Determine the (X, Y) coordinate at the center of the cell enclosing the given text.  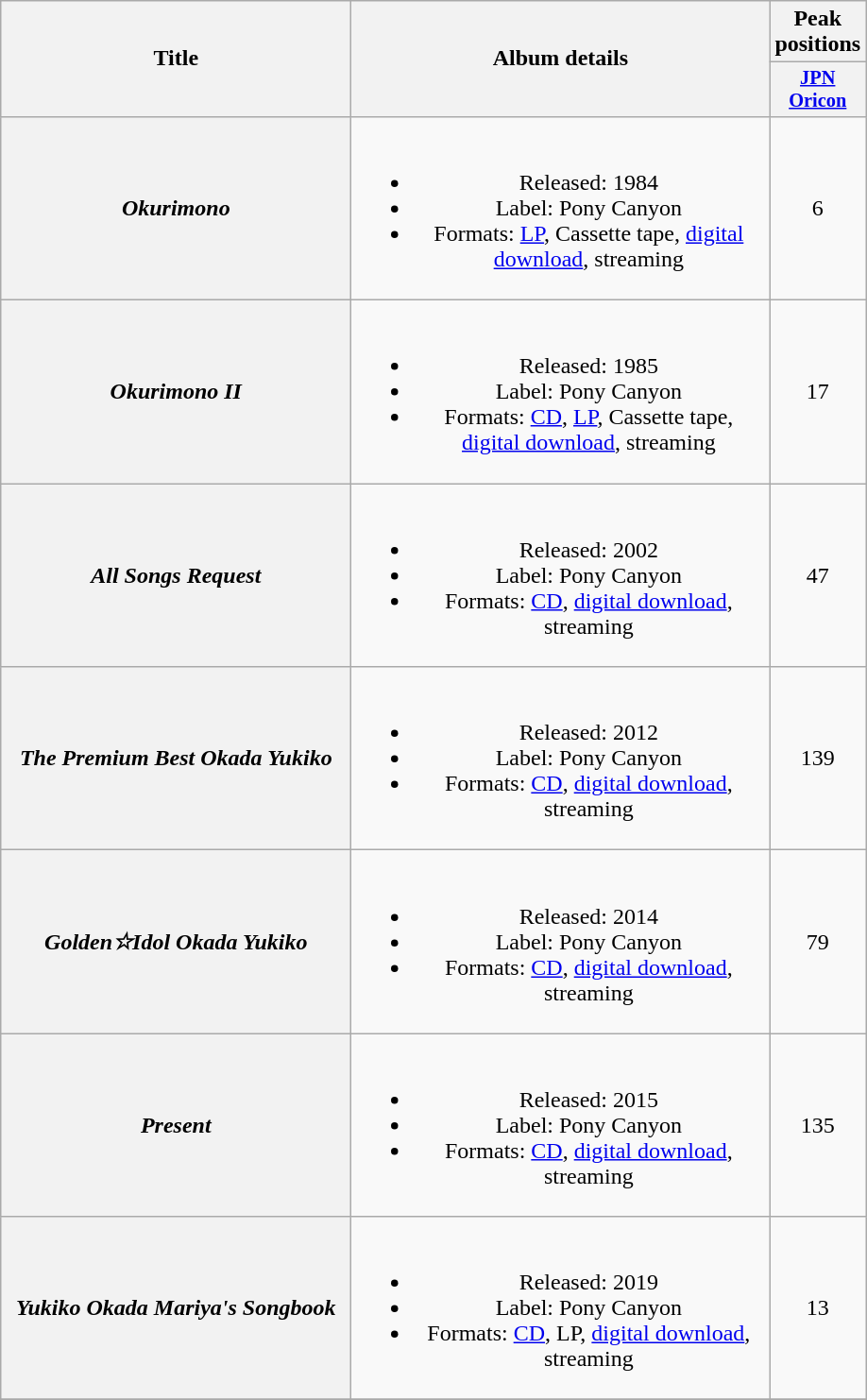
Okurimono II (176, 392)
All Songs Request (176, 575)
Peak positions (818, 32)
79 (818, 942)
Okurimono (176, 208)
Released: 1985Label: Pony CanyonFormats: CD, LP, Cassette tape, digital download, streaming (561, 392)
Released: 2012Label: Pony CanyonFormats: CD, digital download, streaming (561, 759)
135 (818, 1125)
Title (176, 59)
Released: 2019Label: Pony CanyonFormats: CD, LP, digital download, streaming (561, 1308)
The Premium Best Okada Yukiko (176, 759)
Present (176, 1125)
Yukiko Okada Mariya's Songbook (176, 1308)
47 (818, 575)
6 (818, 208)
139 (818, 759)
Released: 2014Label: Pony CanyonFormats: CD, digital download, streaming (561, 942)
17 (818, 392)
JPNOricon (818, 90)
Released: 1984Label: Pony CanyonFormats: LP, Cassette tape, digital download, streaming (561, 208)
Golden☆Idol Okada Yukiko (176, 942)
13 (818, 1308)
Album details (561, 59)
Released: 2002Label: Pony CanyonFormats: CD, digital download, streaming (561, 575)
Released: 2015Label: Pony CanyonFormats: CD, digital download, streaming (561, 1125)
